Capture the cell that displays the provided text and extract its (X, Y) central coordinate. 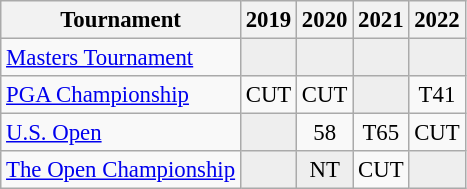
U.S. Open (121, 133)
NT (325, 170)
2022 (437, 20)
Tournament (121, 20)
Masters Tournament (121, 58)
T65 (381, 133)
T41 (437, 95)
2019 (268, 20)
2021 (381, 20)
PGA Championship (121, 95)
The Open Championship (121, 170)
2020 (325, 20)
58 (325, 133)
